Return [X, Y] of the center of cell containing provided text 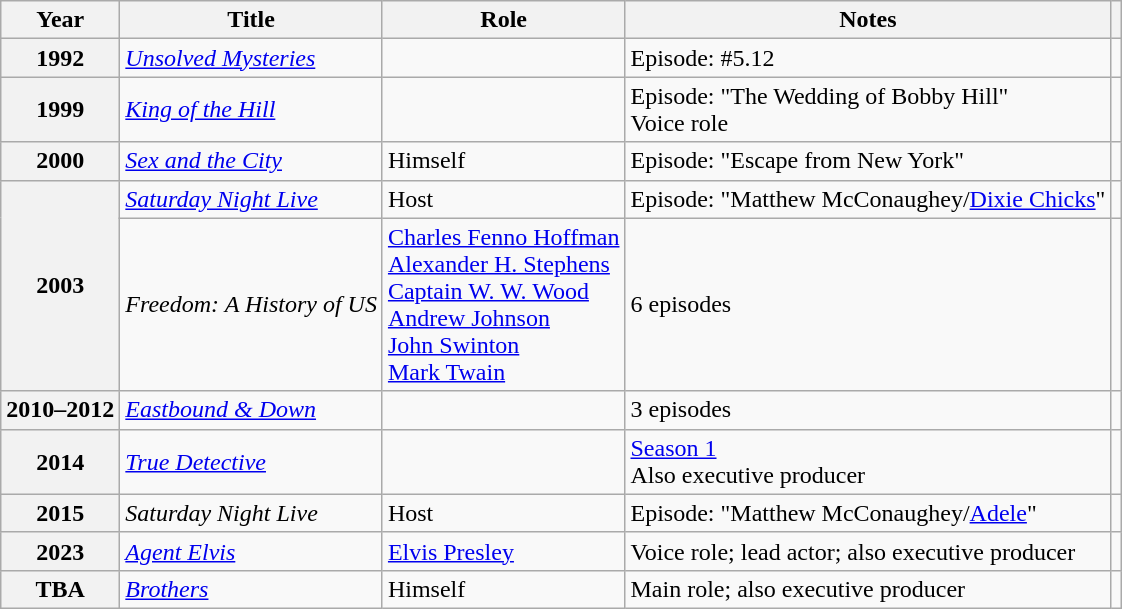
TBA [60, 589]
Unsolved Mysteries [252, 58]
Notes [868, 20]
Sex and the City [252, 161]
Voice role; lead actor; also executive producer [868, 551]
1999 [60, 110]
Agent Elvis [252, 551]
2003 [60, 286]
Episode: "Escape from New York" [868, 161]
True Detective [252, 462]
Episode: #5.12 [868, 58]
Season 1Also executive producer [868, 462]
Eastbound & Down [252, 410]
2023 [60, 551]
Charles Fenno HoffmanAlexander H. StephensCaptain W. W. WoodAndrew JohnsonJohn SwintonMark Twain [504, 304]
Brothers [252, 589]
Role [504, 20]
Main role; also executive producer [868, 589]
Elvis Presley [504, 551]
3 episodes [868, 410]
Year [60, 20]
Freedom: A History of US [252, 304]
Episode: "The Wedding of Bobby Hill"Voice role [868, 110]
2010–2012 [60, 410]
2000 [60, 161]
2015 [60, 513]
1992 [60, 58]
2014 [60, 462]
Episode: "Matthew McConaughey/Adele" [868, 513]
6 episodes [868, 304]
Episode: "Matthew McConaughey/Dixie Chicks" [868, 199]
Title [252, 20]
King of the Hill [252, 110]
